Extract the [x, y] coordinate from the center of the cell holding the provided text.  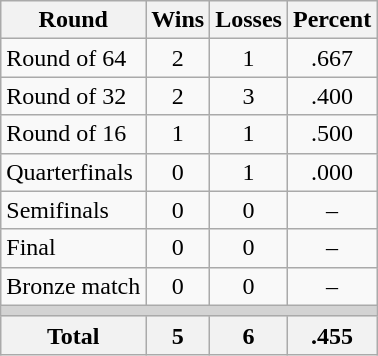
Percent [332, 20]
Quarterfinals [74, 172]
.000 [332, 172]
Round of 64 [74, 58]
Bronze match [74, 286]
5 [178, 335]
.667 [332, 58]
Losses [249, 20]
Round of 16 [74, 134]
Wins [178, 20]
6 [249, 335]
Final [74, 248]
.400 [332, 96]
Round [74, 20]
Total [74, 335]
.500 [332, 134]
Round of 32 [74, 96]
3 [249, 96]
.455 [332, 335]
Semifinals [74, 210]
